From the cell containing the given text, extract its center point as (X, Y) coordinate. 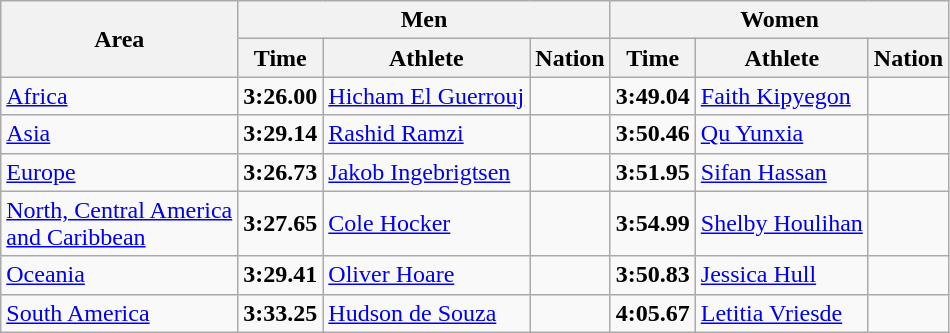
Jakob Ingebrigtsen (426, 172)
Asia (120, 134)
3:49.04 (652, 96)
Area (120, 39)
Letitia Vriesde (782, 313)
Jessica Hull (782, 275)
3:26.00 (280, 96)
3:29.14 (280, 134)
Hicham El Guerrouj (426, 96)
Women (780, 20)
Rashid Ramzi (426, 134)
3:50.83 (652, 275)
Shelby Houlihan (782, 224)
3:29.41 (280, 275)
Oliver Hoare (426, 275)
Qu Yunxia (782, 134)
Europe (120, 172)
3:51.95 (652, 172)
4:05.67 (652, 313)
3:50.46 (652, 134)
Oceania (120, 275)
Faith Kipyegon (782, 96)
3:33.25 (280, 313)
3:26.73 (280, 172)
Hudson de Souza (426, 313)
3:27.65 (280, 224)
Men (424, 20)
Sifan Hassan (782, 172)
South America (120, 313)
3:54.99 (652, 224)
Africa (120, 96)
Cole Hocker (426, 224)
North, Central America and Caribbean (120, 224)
